Extract the [X, Y] coordinate from the center of the cell holding the provided text.  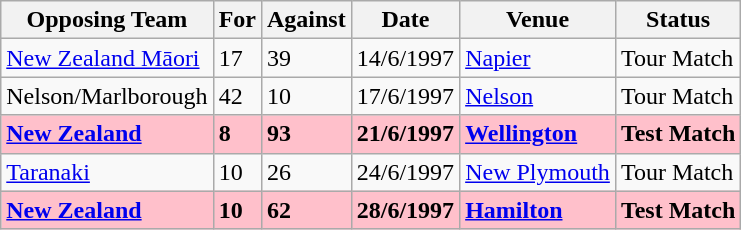
62 [306, 210]
Opposing Team [107, 20]
8 [237, 134]
21/6/1997 [405, 134]
New Plymouth [538, 172]
Napier [538, 58]
Wellington [538, 134]
Hamilton [538, 210]
Nelson [538, 96]
Status [678, 20]
93 [306, 134]
14/6/1997 [405, 58]
17/6/1997 [405, 96]
For [237, 20]
26 [306, 172]
Taranaki [107, 172]
24/6/1997 [405, 172]
New Zealand Māori [107, 58]
28/6/1997 [405, 210]
Date [405, 20]
Venue [538, 20]
39 [306, 58]
17 [237, 58]
42 [237, 96]
Against [306, 20]
Nelson/Marlborough [107, 96]
